Identify which cell holds the provided text, then report its [x, y] central coordinate. 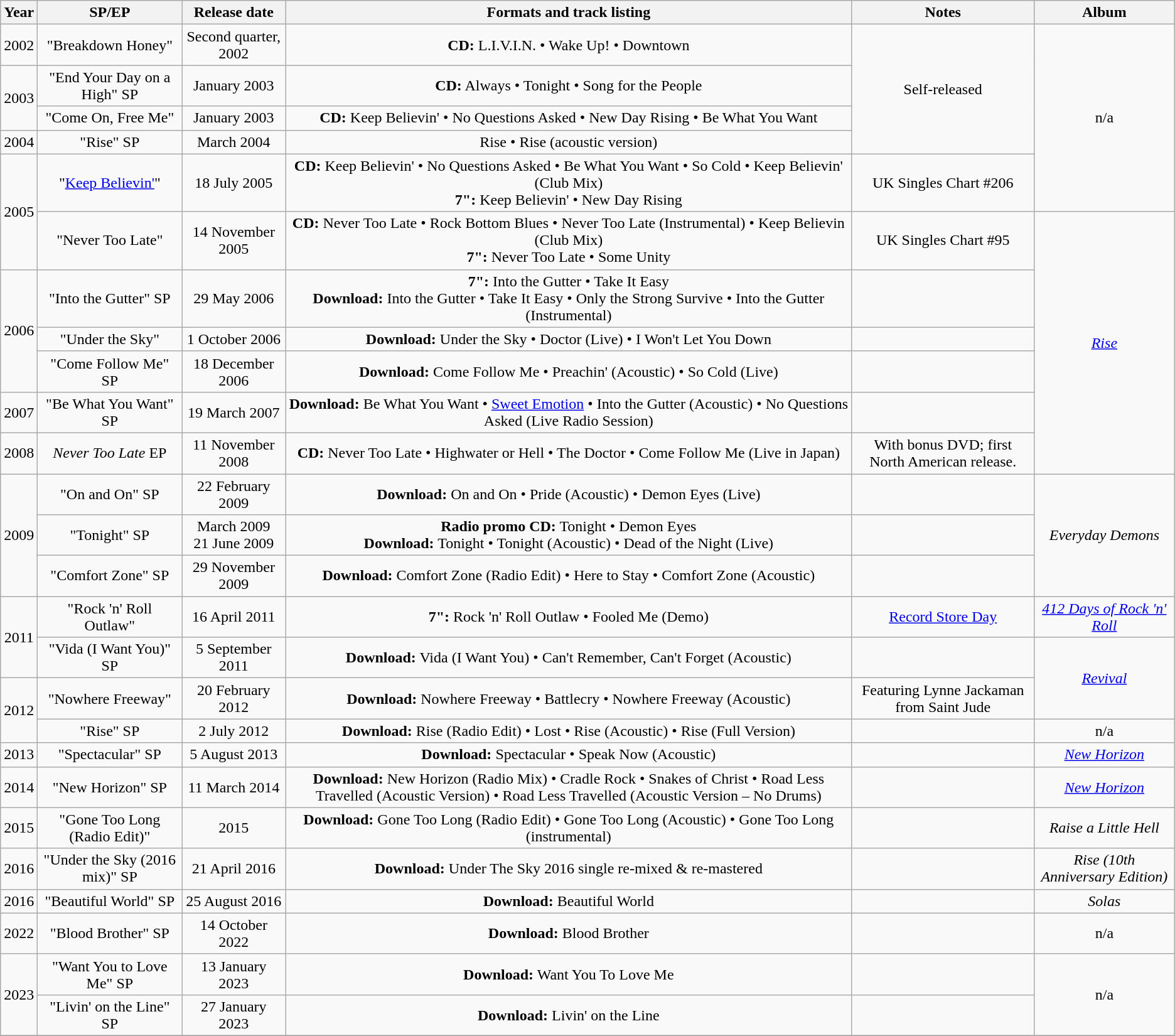
20 February 2012 [233, 698]
CD: Keep Believin' • No Questions Asked • New Day Rising • Be What You Want [569, 118]
2014 [19, 787]
14 October 2022 [233, 933]
"New Horizon" SP [110, 787]
With bonus DVD; first North American release. [943, 453]
2005 [19, 212]
11 March 2014 [233, 787]
2009 [19, 535]
Download: Livin' on the Line [569, 1015]
2 July 2012 [233, 731]
Download: Under the Sky • Doctor (Live) • I Won't Let You Down [569, 339]
"Under the Sky (2016 mix)" SP [110, 869]
18 December 2006 [233, 372]
7": Rock 'n' Roll Outlaw • Fooled Me (Demo) [569, 617]
SP/EP [110, 13]
Featuring Lynne Jackaman from Saint Jude [943, 698]
16 April 2011 [233, 617]
UK Singles Chart #95 [943, 240]
"Into the Gutter" SP [110, 298]
25 August 2016 [233, 901]
"Never Too Late" [110, 240]
"Be What You Want" SP [110, 412]
Notes [943, 13]
2003 [19, 98]
"Under the Sky" [110, 339]
22 February 2009 [233, 494]
2007 [19, 412]
Download: Be What You Want • Sweet Emotion • Into the Gutter (Acoustic) • No Questions Asked (Live Radio Session) [569, 412]
2006 [19, 330]
Self-released [943, 89]
March 2004 [233, 142]
CD: Never Too Late • Rock Bottom Blues • Never Too Late (Instrumental) • Keep Believin (Club Mix)7": Never Too Late • Some Unity [569, 240]
"Come Follow Me" SP [110, 372]
19 March 2007 [233, 412]
Album [1104, 13]
Download: Come Follow Me • Preachin' (Acoustic) • So Cold (Live) [569, 372]
UK Singles Chart #206 [943, 183]
Release date [233, 13]
Download: Want You To Love Me [569, 974]
412 Days of Rock 'n' Roll [1104, 617]
2023 [19, 995]
"Beautiful World" SP [110, 901]
Download: Nowhere Freeway • Battlecry • Nowhere Freeway (Acoustic) [569, 698]
2011 [19, 637]
"Spectacular" SP [110, 755]
5 September 2011 [233, 658]
18 July 2005 [233, 183]
"Comfort Zone" SP [110, 576]
"Vida (I Want You)" SP [110, 658]
"On and On" SP [110, 494]
Revival [1104, 678]
Download: Comfort Zone (Radio Edit) • Here to Stay • Comfort Zone (Acoustic) [569, 576]
"Keep Believin'" [110, 183]
7": Into the Gutter • Take It EasyDownload: Into the Gutter • Take It Easy • Only the Strong Survive • Into the Gutter (Instrumental) [569, 298]
2012 [19, 711]
CD: Never Too Late • Highwater or Hell • The Doctor • Come Follow Me (Live in Japan) [569, 453]
Year [19, 13]
"Want You to Love Me" SP [110, 974]
Formats and track listing [569, 13]
"Blood Brother" SP [110, 933]
Raise a Little Hell [1104, 828]
13 January 2023 [233, 974]
1 October 2006 [233, 339]
Download: Under The Sky 2016 single re-mixed & re-mastered [569, 869]
Never Too Late EP [110, 453]
"End Your Day on a High" SP [110, 85]
5 August 2013 [233, 755]
CD: Keep Believin' • No Questions Asked • Be What You Want • So Cold • Keep Believin' (Club Mix)7": Keep Believin' • New Day Rising [569, 183]
Download: Spectacular • Speak Now (Acoustic) [569, 755]
2002 [19, 45]
Download: Gone Too Long (Radio Edit) • Gone Too Long (Acoustic) • Gone Too Long (instrumental) [569, 828]
"Nowhere Freeway" [110, 698]
2013 [19, 755]
Download: Rise (Radio Edit) • Lost • Rise (Acoustic) • Rise (Full Version) [569, 731]
"Tonight" SP [110, 535]
Solas [1104, 901]
11 November 2008 [233, 453]
Record Store Day [943, 617]
29 November 2009 [233, 576]
Download: Blood Brother [569, 933]
"Breakdown Honey" [110, 45]
29 May 2006 [233, 298]
Radio promo CD: Tonight • Demon EyesDownload: Tonight • Tonight (Acoustic) • Dead of the Night (Live) [569, 535]
Download: Beautiful World [569, 901]
Rise (10th Anniversary Edition) [1104, 869]
Second quarter, 2002 [233, 45]
Download: On and On • Pride (Acoustic) • Demon Eyes (Live) [569, 494]
27 January 2023 [233, 1015]
"Livin' on the Line" SP [110, 1015]
Rise • Rise (acoustic version) [569, 142]
Everyday Demons [1104, 535]
2008 [19, 453]
March 200921 June 2009 [233, 535]
14 November 2005 [233, 240]
21 April 2016 [233, 869]
2022 [19, 933]
"Rock 'n' Roll Outlaw" [110, 617]
Download: Vida (I Want You) • Can't Remember, Can't Forget (Acoustic) [569, 658]
CD: Always • Tonight • Song for the People [569, 85]
CD: L.I.V.I.N. • Wake Up! • Downtown [569, 45]
"Come On, Free Me" [110, 118]
Rise [1104, 343]
"Gone Too Long (Radio Edit)" [110, 828]
2004 [19, 142]
